Extract the [x, y] coordinate from the center of the cell holding the provided text.  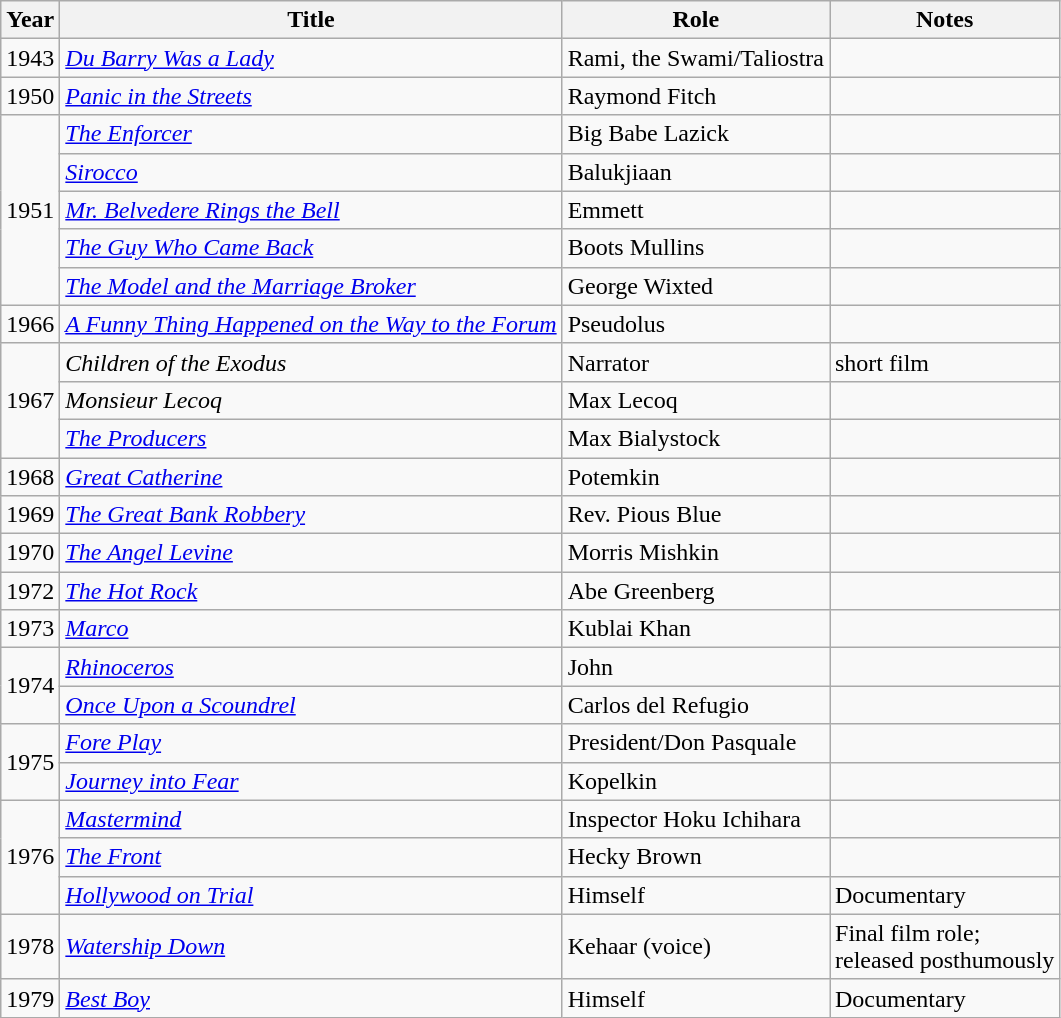
1966 [30, 324]
Watership Down [311, 946]
1970 [30, 553]
1943 [30, 58]
Kublai Khan [696, 629]
The Front [311, 857]
1979 [30, 998]
Pseudolus [696, 324]
A Funny Thing Happened on the Way to the Forum [311, 324]
President/Don Pasquale [696, 743]
Rev. Pious Blue [696, 515]
Panic in the Streets [311, 96]
1967 [30, 400]
Hecky Brown [696, 857]
Rami, the Swami/Taliostra [696, 58]
Max Lecoq [696, 400]
Max Bialystock [696, 438]
short film [945, 362]
Mr. Belvedere Rings the Bell [311, 210]
John [696, 667]
Hollywood on Trial [311, 895]
The Producers [311, 438]
Kehaar (voice) [696, 946]
Inspector Hoku Ichihara [696, 819]
1969 [30, 515]
1951 [30, 210]
Fore Play [311, 743]
Marco [311, 629]
Carlos del Refugio [696, 705]
The Guy Who Came Back [311, 248]
Final film role; released posthumously [945, 946]
Rhinoceros [311, 667]
1968 [30, 477]
The Angel Levine [311, 553]
Best Boy [311, 998]
The Hot Rock [311, 591]
Big Babe Lazick [696, 134]
1973 [30, 629]
1978 [30, 946]
Balukjiaan [696, 172]
Potemkin [696, 477]
Journey into Fear [311, 781]
1976 [30, 857]
Raymond Fitch [696, 96]
1975 [30, 762]
Kopelkin [696, 781]
Mastermind [311, 819]
Du Barry Was a Lady [311, 58]
1950 [30, 96]
Morris Mishkin [696, 553]
George Wixted [696, 286]
Once Upon a Scoundrel [311, 705]
Children of the Exodus [311, 362]
Emmett [696, 210]
1974 [30, 686]
The Enforcer [311, 134]
Narrator [696, 362]
Boots Mullins [696, 248]
Title [311, 20]
Abe Greenberg [696, 591]
1972 [30, 591]
The Great Bank Robbery [311, 515]
Sirocco [311, 172]
Great Catherine [311, 477]
Year [30, 20]
Role [696, 20]
Monsieur Lecoq [311, 400]
The Model and the Marriage Broker [311, 286]
Notes [945, 20]
